Search for the cell housing the specified text and yield its [X, Y] center coordinate. 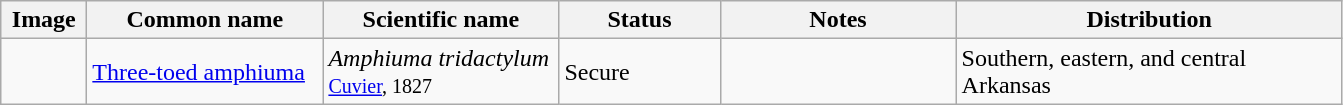
Common name [205, 20]
Secure [640, 72]
Scientific name [441, 20]
Status [640, 20]
Distribution [1149, 20]
Three-toed amphiuma [205, 72]
Notes [838, 20]
Image [44, 20]
Southern, eastern, and central Arkansas [1149, 72]
Amphiuma tridactylumCuvier, 1827 [441, 72]
